Search for the cell housing the specified text and yield its (X, Y) center coordinate. 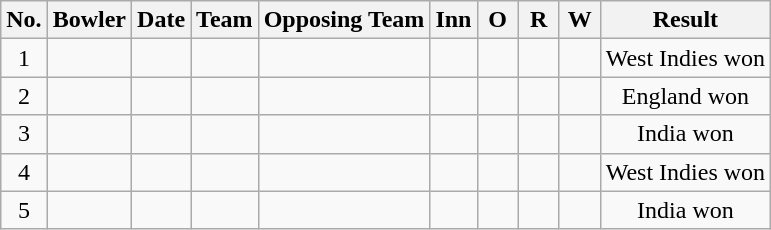
England won (685, 96)
5 (24, 210)
Opposing Team (344, 20)
O (498, 20)
3 (24, 134)
4 (24, 172)
R (538, 20)
Inn (454, 20)
W (580, 20)
Result (685, 20)
Bowler (89, 20)
Team (225, 20)
1 (24, 58)
2 (24, 96)
Date (162, 20)
No. (24, 20)
